Detect which cell encompasses the target text, then output its (X, Y) center coordinate. 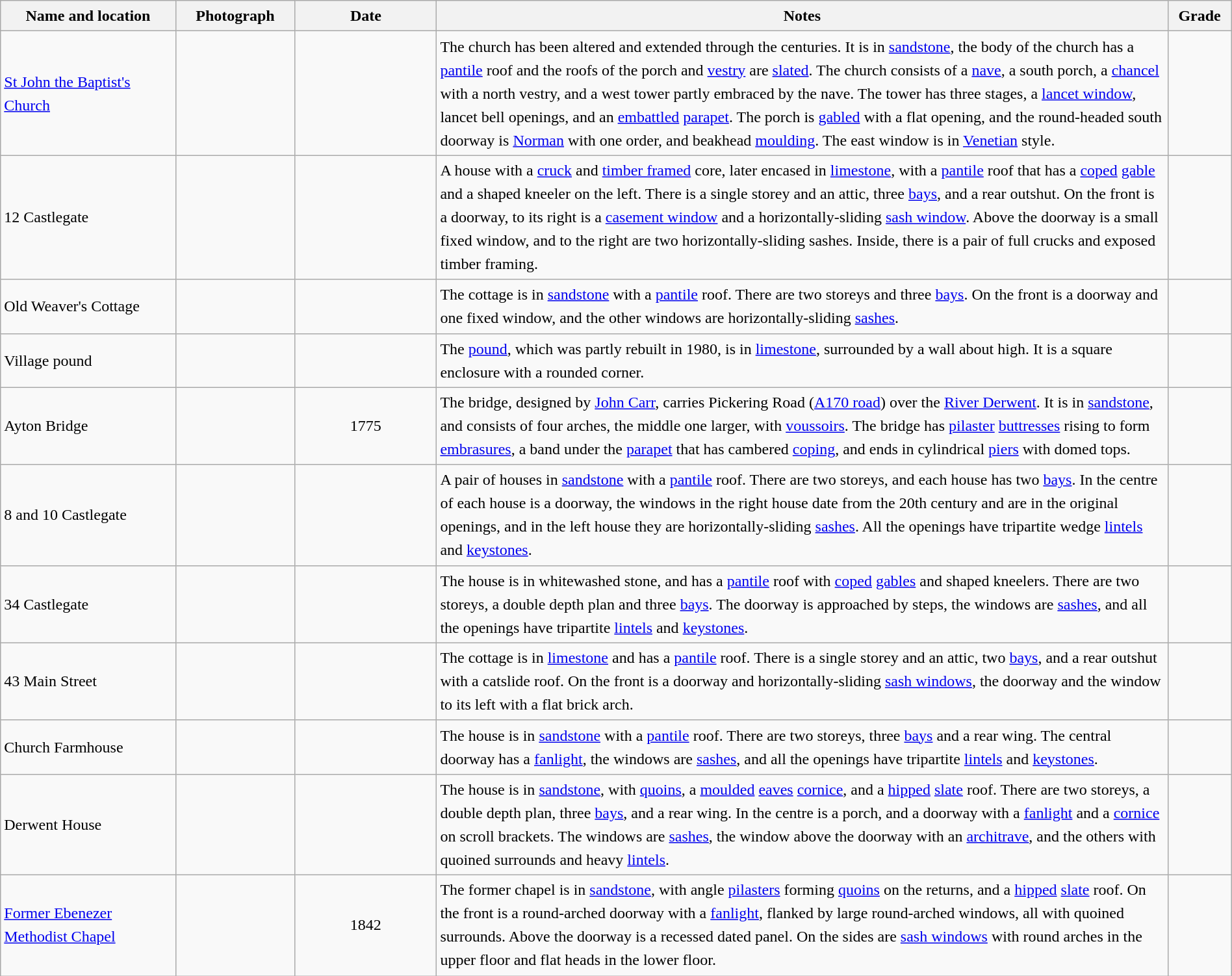
1775 (366, 426)
Name and location (88, 16)
8 and 10 Castlegate (88, 515)
St John the Baptist's Church (88, 94)
Former Ebenezer Methodist Chapel (88, 925)
Old Weaver's Cottage (88, 307)
Date (366, 16)
1842 (366, 925)
12 Castlegate (88, 217)
Ayton Bridge (88, 426)
The pound, which was partly rebuilt in 1980, is in limestone, surrounded by a wall about high. It is a square enclosure with a rounded corner. (802, 360)
Village pound (88, 360)
Church Farmhouse (88, 747)
43 Main Street (88, 681)
Photograph (235, 16)
Grade (1200, 16)
Derwent House (88, 824)
Notes (802, 16)
34 Castlegate (88, 604)
